Find where the given text appears and provide that cell's center as (X, Y) coordinate. 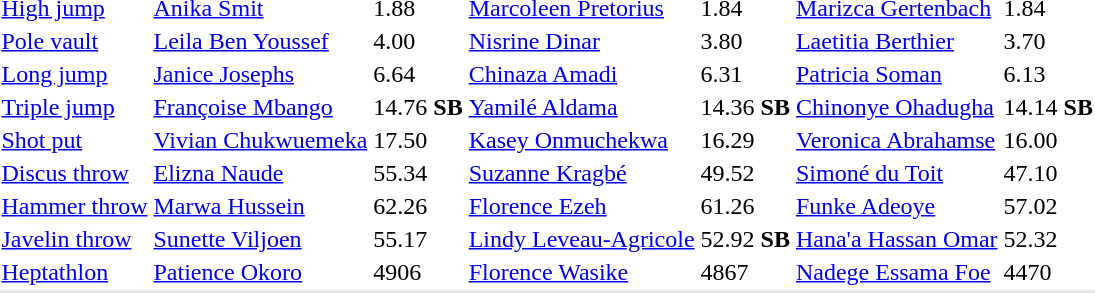
Françoise Mbango (260, 107)
Kasey Onmuchekwa (582, 140)
Yamilé Aldama (582, 107)
Chinaza Amadi (582, 74)
4470 (1048, 272)
Lindy Leveau-Agricole (582, 239)
Long jump (74, 74)
4906 (418, 272)
Vivian Chukwuemeka (260, 140)
Florence Wasike (582, 272)
Marwa Hussein (260, 206)
61.26 (745, 206)
16.29 (745, 140)
6.13 (1048, 74)
Triple jump (74, 107)
Heptathlon (74, 272)
Veronica Abrahamse (896, 140)
Patience Okoro (260, 272)
14.14 SB (1048, 107)
6.31 (745, 74)
17.50 (418, 140)
Simoné du Toit (896, 173)
Nadege Essama Foe (896, 272)
57.02 (1048, 206)
Nisrine Dinar (582, 41)
14.76 SB (418, 107)
Hammer throw (74, 206)
Suzanne Kragbé (582, 173)
49.52 (745, 173)
6.64 (418, 74)
Funke Adeoye (896, 206)
Patricia Soman (896, 74)
52.92 SB (745, 239)
Sunette Viljoen (260, 239)
Elizna Naude (260, 173)
14.36 SB (745, 107)
4.00 (418, 41)
52.32 (1048, 239)
Pole vault (74, 41)
Leila Ben Youssef (260, 41)
Discus throw (74, 173)
Javelin throw (74, 239)
3.70 (1048, 41)
4867 (745, 272)
55.34 (418, 173)
Janice Josephs (260, 74)
3.80 (745, 41)
Hana'a Hassan Omar (896, 239)
47.10 (1048, 173)
62.26 (418, 206)
Chinonye Ohadugha (896, 107)
Shot put (74, 140)
Laetitia Berthier (896, 41)
16.00 (1048, 140)
Florence Ezeh (582, 206)
55.17 (418, 239)
